Scan for the cell matching the given text and deliver its (X, Y) coordinate at center. 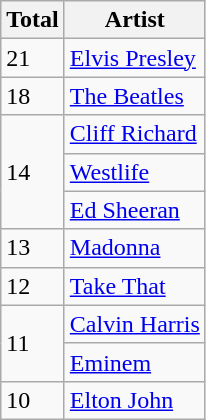
10 (33, 400)
Elvis Presley (134, 58)
14 (33, 172)
21 (33, 58)
13 (33, 248)
Madonna (134, 248)
Elton John (134, 400)
Calvin Harris (134, 324)
Artist (134, 20)
11 (33, 343)
Westlife (134, 172)
Total (33, 20)
Take That (134, 286)
Eminem (134, 362)
18 (33, 96)
12 (33, 286)
The Beatles (134, 96)
Cliff Richard (134, 134)
Ed Sheeran (134, 210)
